Provide the (X, Y) coordinate of the cell's center where the given text is located.  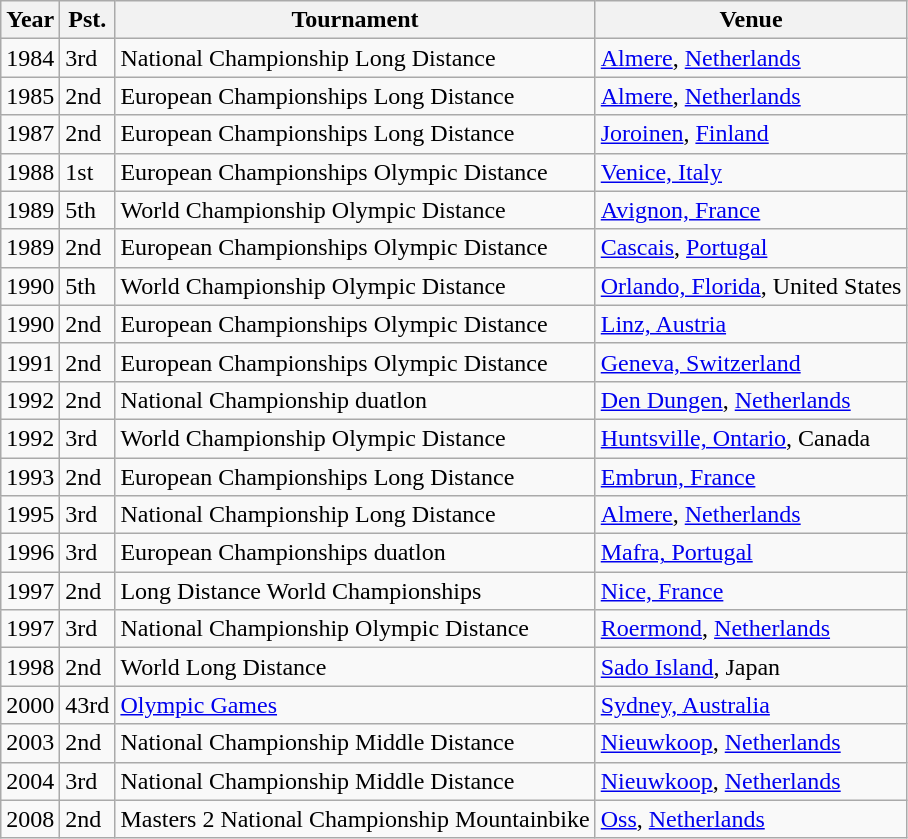
2000 (30, 705)
Linz, Austria (751, 324)
2008 (30, 819)
European Championships duatlon (355, 553)
Joroinen, Finland (751, 134)
Masters 2 National Championship Mountainbike (355, 819)
1998 (30, 667)
Oss, Netherlands (751, 819)
1993 (30, 477)
Venice, Italy (751, 172)
Sydney, Australia (751, 705)
World Long Distance (355, 667)
1991 (30, 362)
Den Dungen, Netherlands (751, 400)
1984 (30, 58)
Mafra, Portugal (751, 553)
Sado Island, Japan (751, 667)
Embrun, France (751, 477)
Tournament (355, 20)
Cascais, Portugal (751, 248)
43rd (88, 705)
1st (88, 172)
National Championship duatlon (355, 400)
Huntsville, Ontario, Canada (751, 438)
1996 (30, 553)
Nice, France (751, 591)
1988 (30, 172)
Orlando, Florida, United States (751, 286)
2003 (30, 743)
Venue (751, 20)
2004 (30, 781)
Avignon, France (751, 210)
Year (30, 20)
Olympic Games (355, 705)
Roermond, Netherlands (751, 629)
1995 (30, 515)
1985 (30, 96)
Pst. (88, 20)
1987 (30, 134)
Geneva, Switzerland (751, 362)
National Championship Olympic Distance (355, 629)
Long Distance World Championships (355, 591)
